Identify which cell holds the provided text, then report its (x, y) central coordinate. 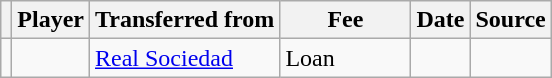
Loan (346, 58)
Real Sociedad (185, 58)
Date (440, 20)
Source (510, 20)
Transferred from (185, 20)
Player (51, 20)
Fee (346, 20)
